Identify which cell holds the provided text, then report its (x, y) central coordinate. 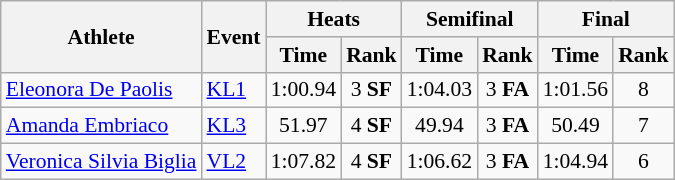
1:07.82 (304, 162)
1:01.56 (576, 90)
3 SF (372, 90)
Final (606, 19)
1:00.94 (304, 90)
KL1 (234, 90)
Semifinal (470, 19)
Eleonora De Paolis (102, 90)
Athlete (102, 36)
50.49 (576, 126)
1:04.03 (440, 90)
VL2 (234, 162)
49.94 (440, 126)
Heats (334, 19)
1:06.62 (440, 162)
51.97 (304, 126)
Veronica Silvia Biglia (102, 162)
Amanda Embriaco (102, 126)
8 (644, 90)
7 (644, 126)
6 (644, 162)
KL3 (234, 126)
Event (234, 36)
1:04.94 (576, 162)
